Identify which cell holds the provided text, then report its [x, y] central coordinate. 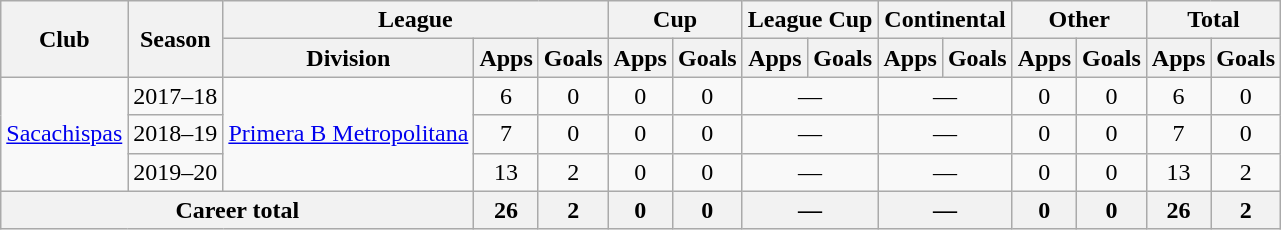
2019–20 [176, 172]
Total [1213, 20]
2017–18 [176, 96]
Season [176, 39]
Continental [945, 20]
League Cup [810, 20]
Primera B Metropolitana [348, 134]
Other [1079, 20]
League [416, 20]
Division [348, 58]
Sacachispas [64, 134]
Club [64, 39]
2018–19 [176, 134]
Career total [238, 210]
Cup [675, 20]
